Determine the [x, y] coordinate at the center of the cell enclosing the given text.  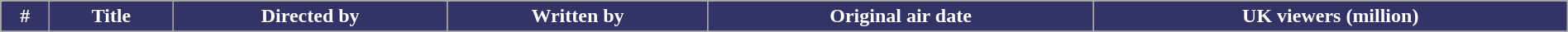
Written by [577, 16]
UK viewers (million) [1330, 16]
Directed by [310, 16]
Title [112, 16]
# [25, 16]
Original air date [901, 16]
